Search for the cell housing the specified text and yield its (x, y) center coordinate. 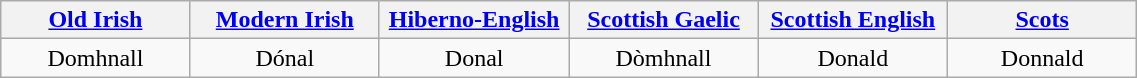
Scots (1042, 20)
Domhnall (96, 58)
Scottish English (852, 20)
Modern Irish (284, 20)
Dónal (284, 58)
Hiberno-English (474, 20)
Donnald (1042, 58)
Scottish Gaelic (664, 20)
Donal (474, 58)
Donald (852, 58)
Old Irish (96, 20)
Dòmhnall (664, 58)
